Capture the cell that displays the provided text and extract its [x, y] central coordinate. 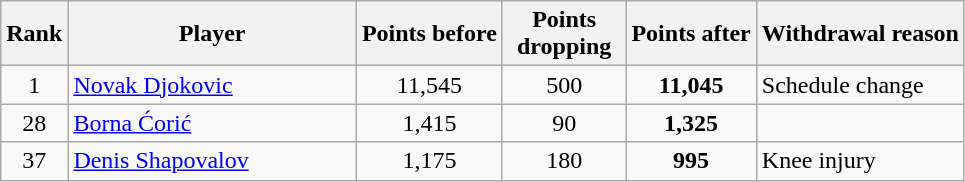
1,175 [429, 161]
1,415 [429, 123]
500 [564, 85]
37 [34, 161]
Borna Ćorić [212, 123]
11,545 [429, 85]
Points after [691, 34]
Novak Djokovic [212, 85]
Points dropping [564, 34]
90 [564, 123]
995 [691, 161]
180 [564, 161]
1 [34, 85]
11,045 [691, 85]
Knee injury [860, 161]
28 [34, 123]
Withdrawal reason [860, 34]
Player [212, 34]
Points before [429, 34]
Denis Shapovalov [212, 161]
1,325 [691, 123]
Rank [34, 34]
Schedule change [860, 85]
